From the cell containing the given text, extract its center point as (X, Y) coordinate. 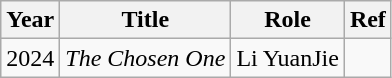
Title (146, 20)
2024 (30, 58)
Li YuanJie (288, 58)
Ref (368, 20)
Year (30, 20)
The Chosen One (146, 58)
Role (288, 20)
